Pinpoint the cell where the given text exists, returning its [X, Y] midpoint coordinate. 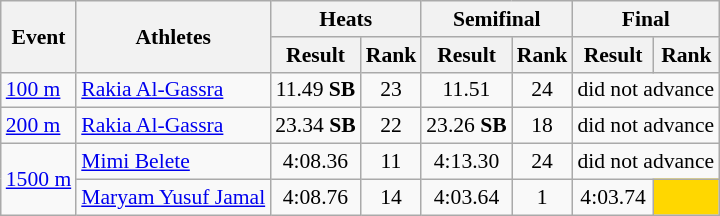
4:13.30 [466, 162]
1 [542, 197]
23.34 SB [316, 126]
Event [38, 36]
11.51 [466, 90]
Athletes [173, 36]
Final [646, 19]
11 [392, 162]
Maryam Yusuf Jamal [173, 197]
100 m [38, 90]
18 [542, 126]
4:08.76 [316, 197]
4:03.74 [612, 197]
Mimi Belete [173, 162]
23 [392, 90]
11.49 SB [316, 90]
Semifinal [496, 19]
14 [392, 197]
23.26 SB [466, 126]
4:08.36 [316, 162]
22 [392, 126]
4:03.64 [466, 197]
Heats [346, 19]
1500 m [38, 180]
200 m [38, 126]
